Pinpoint the cell where the given text exists, returning its (X, Y) midpoint coordinate. 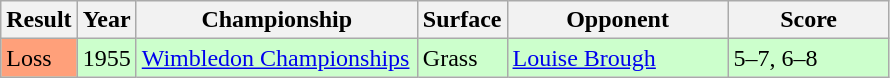
Loss (39, 58)
Louise Brough (618, 58)
Championship (276, 20)
Opponent (618, 20)
1955 (106, 58)
Score (808, 20)
Grass (462, 58)
5–7, 6–8 (808, 58)
Result (39, 20)
Wimbledon Championships (276, 58)
Surface (462, 20)
Year (106, 20)
